Search for the cell housing the specified text and yield its (X, Y) center coordinate. 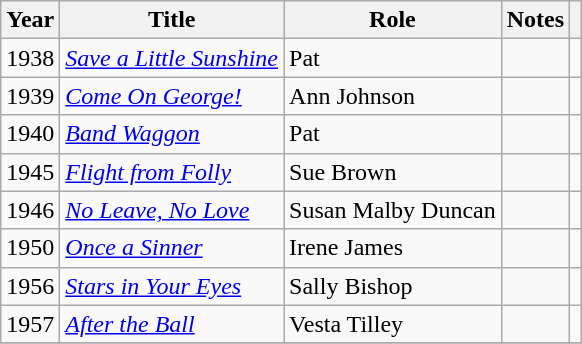
1939 (30, 96)
1956 (30, 286)
1945 (30, 172)
Once a Sinner (172, 248)
Band Waggon (172, 134)
Susan Malby Duncan (393, 210)
Year (30, 20)
Stars in Your Eyes (172, 286)
1946 (30, 210)
1957 (30, 324)
Ann Johnson (393, 96)
No Leave, No Love (172, 210)
Flight from Folly (172, 172)
Role (393, 20)
Irene James (393, 248)
Sue Brown (393, 172)
Vesta Tilley (393, 324)
Title (172, 20)
Come On George! (172, 96)
Save a Little Sunshine (172, 58)
1950 (30, 248)
1940 (30, 134)
Notes (535, 20)
Sally Bishop (393, 286)
1938 (30, 58)
After the Ball (172, 324)
